For the text-containing cell, return its midpoint in (x, y) coordinate format. 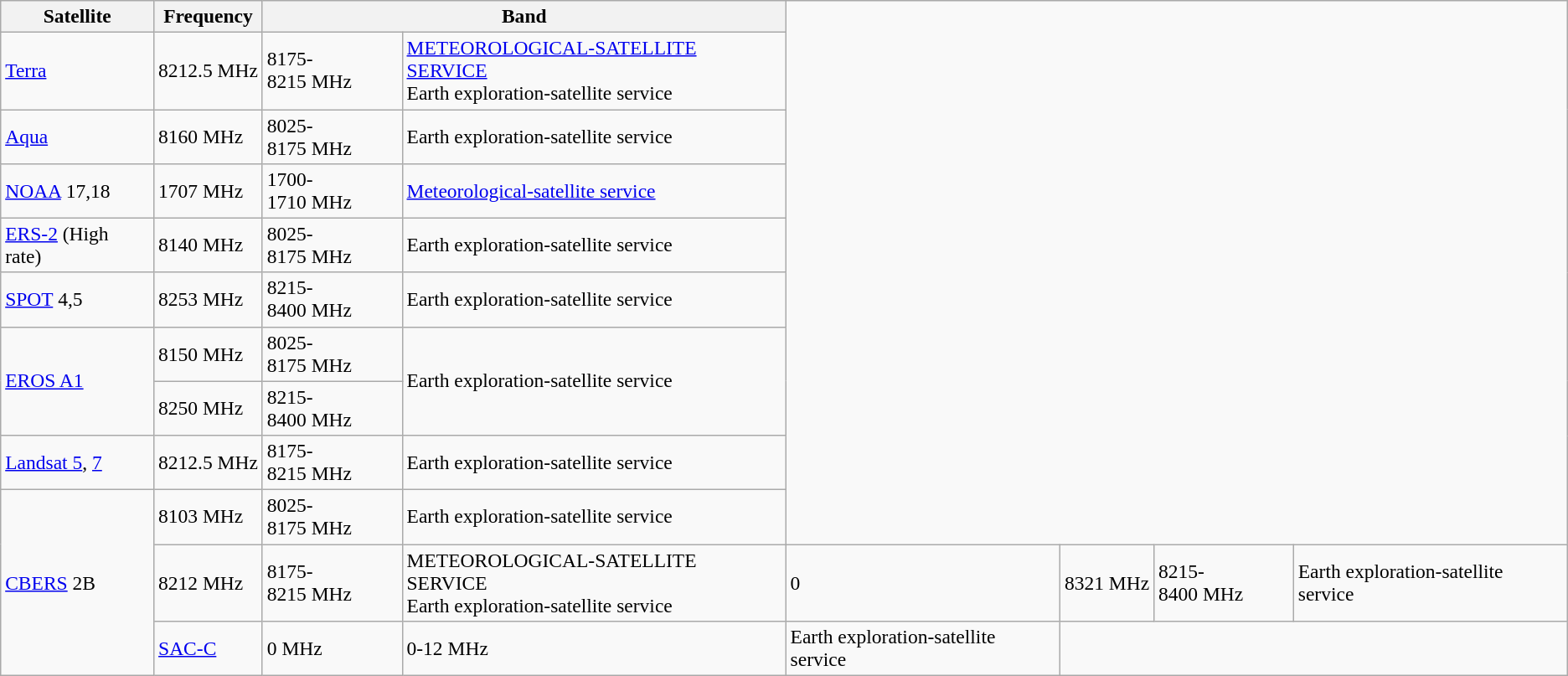
Satellite (77, 16)
Landsat 5, 7 (77, 462)
ERS-2 (High rate) (77, 245)
Aqua (77, 136)
Meteorological-satellite service (594, 191)
CBERS 2B (77, 582)
1700-1710 MHz (332, 191)
NOAA 17,18 (77, 191)
0 MHz (332, 648)
0-12 MHz (594, 648)
8160 MHz (209, 136)
8253 MHz (209, 300)
1707 MHz (209, 191)
EROS A1 (77, 381)
8212 MHz (209, 582)
8140 MHz (209, 245)
SPOT 4,5 (77, 300)
Band (524, 16)
SAC-C (209, 648)
8150 MHz (209, 353)
8103 MHz (209, 516)
8321 MHz (1106, 582)
Frequency (209, 16)
8250 MHz (209, 409)
0 (923, 582)
Terra (77, 70)
